Find where the given text appears and provide that cell's center as (x, y) coordinate. 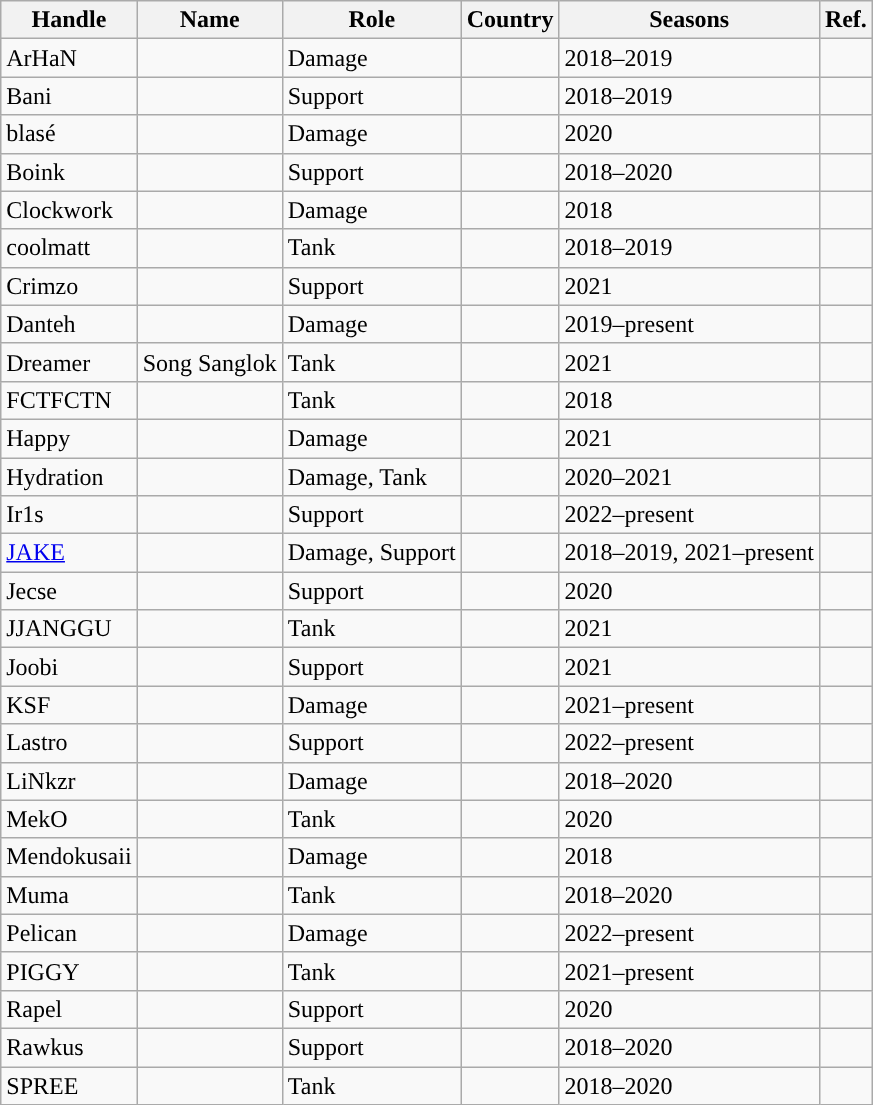
Ref. (846, 20)
Pelican (69, 933)
2018–2019, 2021–present (689, 553)
Role (372, 20)
Dreamer (69, 362)
coolmatt (69, 248)
Lastro (69, 743)
ArHaN (69, 58)
Country (510, 20)
Jecse (69, 591)
Joobi (69, 667)
SPREE (69, 1085)
Crimzo (69, 286)
Happy (69, 438)
blasé (69, 134)
Rawkus (69, 1047)
Song Sanglok (210, 362)
2019–present (689, 324)
Name (210, 20)
Muma (69, 895)
Damage, Support (372, 553)
Damage, Tank (372, 477)
Bani (69, 96)
Boink (69, 172)
Danteh (69, 324)
Seasons (689, 20)
Handle (69, 20)
2020–2021 (689, 477)
LiNkzr (69, 781)
Ir1s (69, 515)
Clockwork (69, 210)
Mendokusaii (69, 857)
JJANGGU (69, 629)
JAKE (69, 553)
FCTFCTN (69, 400)
KSF (69, 705)
PIGGY (69, 971)
MekO (69, 819)
Hydration (69, 477)
Rapel (69, 1009)
